Identify which cell holds the provided text, then report its [x, y] central coordinate. 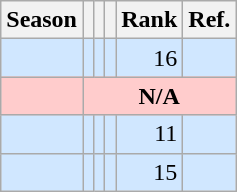
N/A [158, 96]
15 [150, 172]
11 [150, 134]
Season [42, 20]
16 [150, 58]
Rank [150, 20]
Ref. [210, 20]
